Search for the cell housing the specified text and yield its [X, Y] center coordinate. 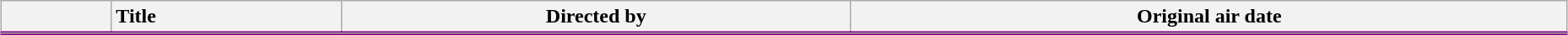
Title [226, 17]
Original air date [1208, 17]
Directed by [596, 17]
